Identify which cell holds the provided text, then report its [x, y] central coordinate. 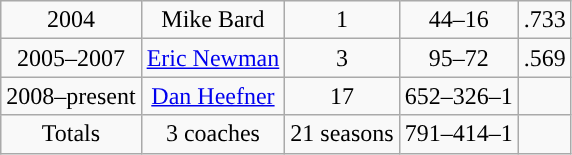
2005–2007 [71, 58]
3 [342, 58]
.733 [544, 20]
17 [342, 96]
2008–present [71, 96]
791–414–1 [458, 134]
Eric Newman [213, 58]
652–326–1 [458, 96]
44–16 [458, 20]
2004 [71, 20]
.569 [544, 58]
Dan Heefner [213, 96]
21 seasons [342, 134]
3 coaches [213, 134]
1 [342, 20]
Mike Bard [213, 20]
Totals [71, 134]
95–72 [458, 58]
